Pinpoint the cell where the given text exists, returning its [X, Y] midpoint coordinate. 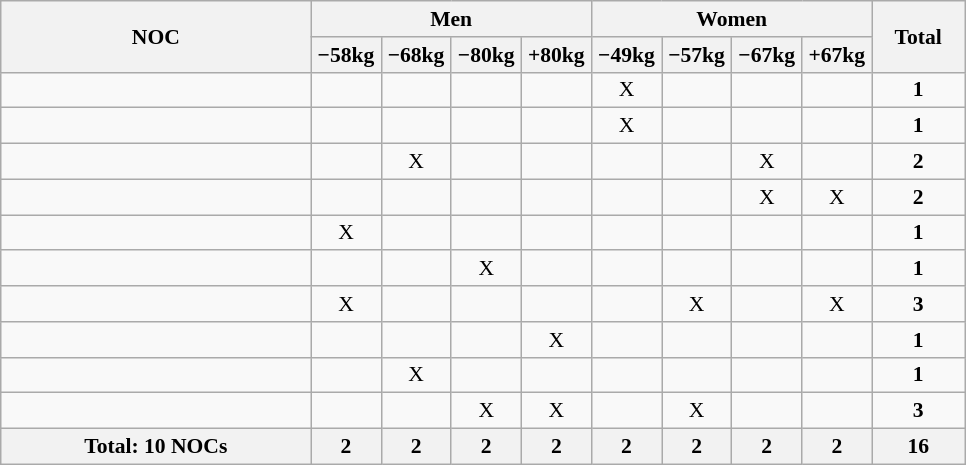
+80kg [556, 55]
16 [918, 447]
−57kg [697, 55]
NOC [156, 36]
−80kg [486, 55]
Total [918, 36]
−58kg [346, 55]
Men [451, 19]
Total: 10 NOCs [156, 447]
−68kg [416, 55]
Women [731, 19]
−49kg [626, 55]
−67kg [767, 55]
+67kg [837, 55]
